From the cell containing the given text, extract its center point as (X, Y) coordinate. 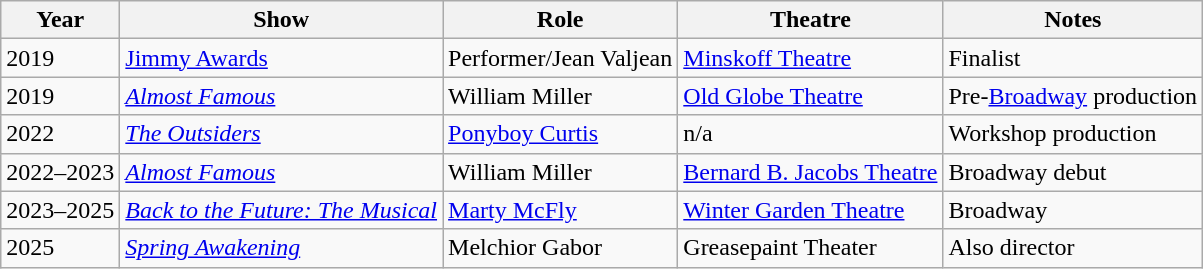
2025 (60, 248)
Pre-Broadway production (1073, 96)
Jimmy Awards (282, 58)
Workshop production (1073, 134)
Spring Awakening (282, 248)
2022 (60, 134)
n/a (810, 134)
Theatre (810, 20)
Also director (1073, 248)
Role (560, 20)
Winter Garden Theatre (810, 210)
Year (60, 20)
Back to the Future: The Musical (282, 210)
Marty McFly (560, 210)
Minskoff Theatre (810, 58)
Bernard B. Jacobs Theatre (810, 172)
2023–2025 (60, 210)
Ponyboy Curtis (560, 134)
Finalist (1073, 58)
The Outsiders (282, 134)
Broadway (1073, 210)
Show (282, 20)
Broadway debut (1073, 172)
Performer/Jean Valjean (560, 58)
Notes (1073, 20)
Greasepaint Theater (810, 248)
Melchior Gabor (560, 248)
2022–2023 (60, 172)
Old Globe Theatre (810, 96)
